Determine the (X, Y) coordinate at the center of the cell enclosing the given text.  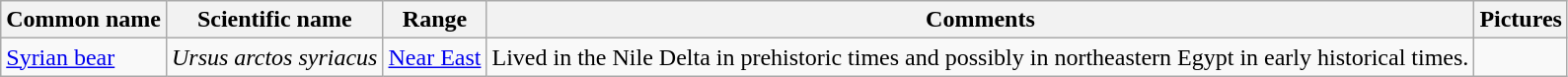
Common name (84, 20)
Syrian bear (84, 57)
Near East (434, 57)
Comments (981, 20)
Range (434, 20)
Lived in the Nile Delta in prehistoric times and possibly in northeastern Egypt in early historical times. (981, 57)
Scientific name (274, 20)
Pictures (1522, 20)
Ursus arctos syriacus (274, 57)
